Pinpoint the cell where the given text exists, returning its (x, y) midpoint coordinate. 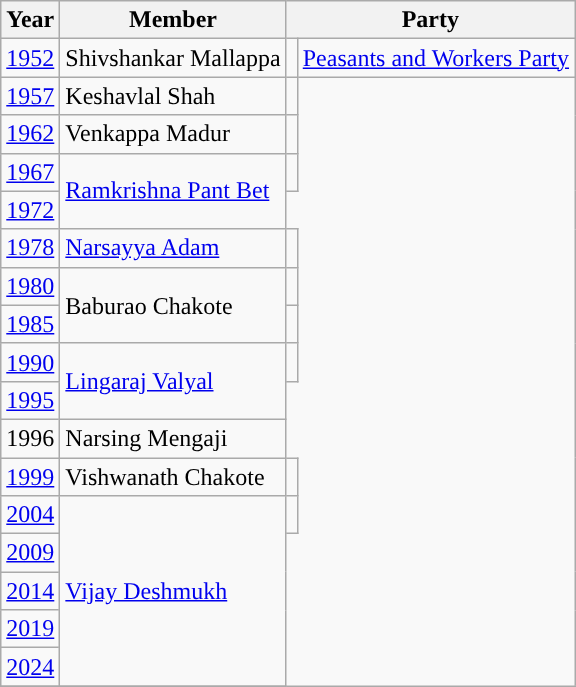
Ramkrishna Pant Bet (173, 191)
Narsayya Adam (173, 248)
Venkappa Madur (173, 134)
2004 (30, 515)
2019 (30, 629)
1999 (30, 477)
1990 (30, 362)
1962 (30, 134)
Vishwanath Chakote (173, 477)
2014 (30, 591)
Party (430, 20)
1978 (30, 248)
1995 (30, 400)
1972 (30, 210)
Narsing Mengaji (173, 438)
1980 (30, 286)
1996 (30, 438)
Year (30, 20)
1957 (30, 96)
Shivshankar Mallappa (173, 58)
Lingaraj Valyal (173, 381)
2009 (30, 553)
1967 (30, 172)
Baburao Chakote (173, 305)
Keshavlal Shah (173, 96)
Peasants and Workers Party (436, 58)
Vijay Deshmukh (173, 591)
1985 (30, 324)
2024 (30, 667)
Member (173, 20)
1952 (30, 58)
